Capture the cell that displays the provided text and extract its (X, Y) central coordinate. 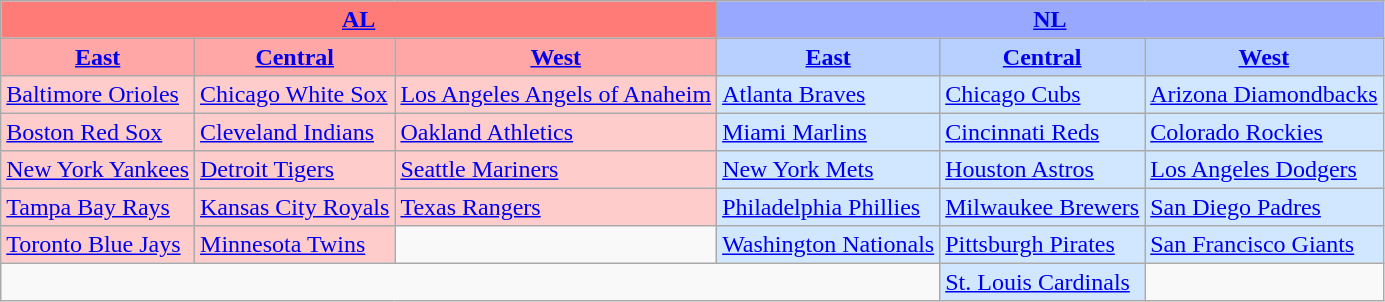
Houston Astros (1042, 170)
Pittsburgh Pirates (1042, 244)
Colorado Rockies (1264, 132)
Minnesota Twins (295, 244)
Arizona Diamondbacks (1264, 94)
Boston Red Sox (98, 132)
Atlanta Braves (828, 94)
Tampa Bay Rays (98, 206)
Chicago White Sox (295, 94)
AL (359, 20)
St. Louis Cardinals (1042, 282)
Los Angeles Dodgers (1264, 170)
NL (1050, 20)
Detroit Tigers (295, 170)
Seattle Mariners (556, 170)
Texas Rangers (556, 206)
Oakland Athletics (556, 132)
Cincinnati Reds (1042, 132)
New York Mets (828, 170)
Kansas City Royals (295, 206)
Los Angeles Angels of Anaheim (556, 94)
Milwaukee Brewers (1042, 206)
Cleveland Indians (295, 132)
Toronto Blue Jays (98, 244)
New York Yankees (98, 170)
Philadelphia Phillies (828, 206)
Chicago Cubs (1042, 94)
San Francisco Giants (1264, 244)
Miami Marlins (828, 132)
San Diego Padres (1264, 206)
Washington Nationals (828, 244)
Baltimore Orioles (98, 94)
